Return the [X, Y] coordinate for the center point of the cell that contains the specified text.  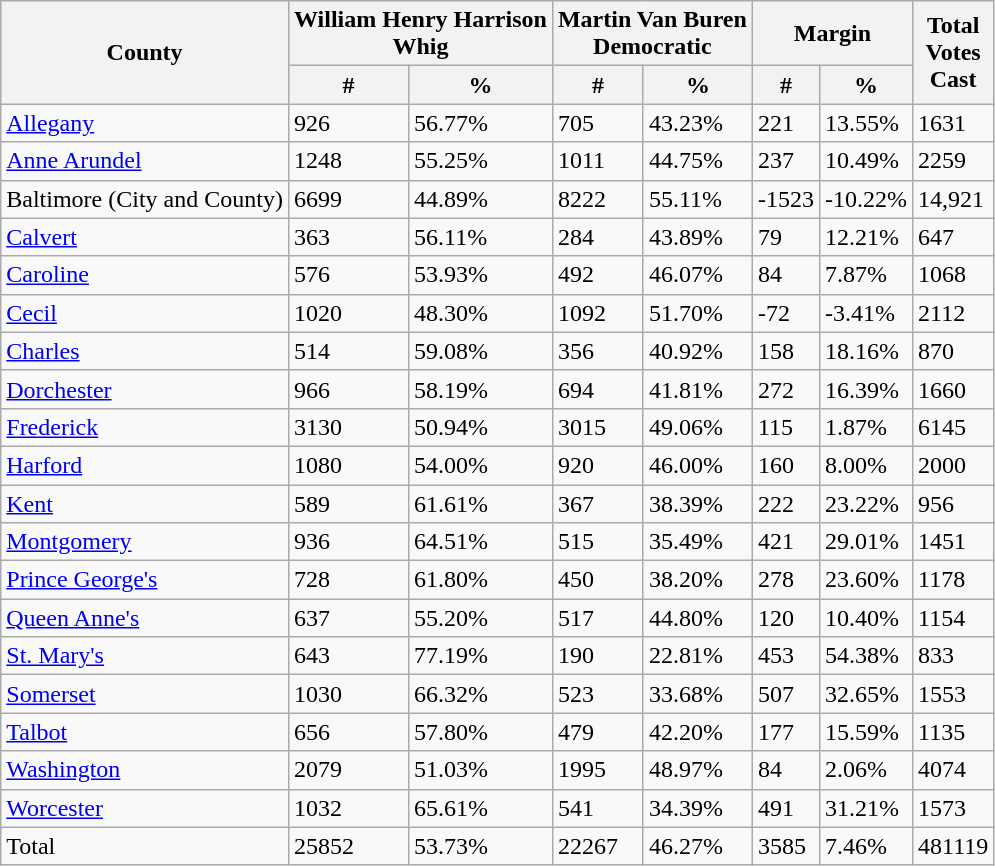
491 [786, 808]
46.00% [698, 465]
Caroline [145, 275]
54.00% [481, 465]
County [145, 52]
23.60% [866, 580]
65.61% [481, 808]
1032 [348, 808]
14,921 [952, 199]
515 [598, 542]
53.93% [481, 275]
421 [786, 542]
6699 [348, 199]
38.39% [698, 503]
926 [348, 123]
61.80% [481, 580]
Queen Anne's [145, 618]
479 [598, 732]
453 [786, 656]
Washington [145, 770]
31.21% [866, 808]
1092 [598, 313]
Martin Van BurenDemocratic [652, 34]
8222 [598, 199]
492 [598, 275]
507 [786, 694]
44.80% [698, 618]
Anne Arundel [145, 161]
2259 [952, 161]
Allegany [145, 123]
58.19% [481, 389]
363 [348, 237]
2000 [952, 465]
57.80% [481, 732]
1178 [952, 580]
35.49% [698, 542]
278 [786, 580]
1631 [952, 123]
22267 [598, 846]
870 [952, 351]
356 [598, 351]
2112 [952, 313]
51.03% [481, 770]
22.81% [698, 656]
284 [598, 237]
272 [786, 389]
Baltimore (City and County) [145, 199]
Somerset [145, 694]
12.21% [866, 237]
1995 [598, 770]
694 [598, 389]
647 [952, 237]
656 [348, 732]
833 [952, 656]
2.06% [866, 770]
25852 [348, 846]
TotalVotesCast [952, 52]
920 [598, 465]
1573 [952, 808]
1068 [952, 275]
42.20% [698, 732]
523 [598, 694]
48.30% [481, 313]
589 [348, 503]
Cecil [145, 313]
16.39% [866, 389]
3130 [348, 427]
1451 [952, 542]
Dorchester [145, 389]
Prince George's [145, 580]
8.00% [866, 465]
Margin [832, 34]
77.19% [481, 656]
7.46% [866, 846]
61.61% [481, 503]
6145 [952, 427]
541 [598, 808]
2079 [348, 770]
120 [786, 618]
637 [348, 618]
Harford [145, 465]
367 [598, 503]
13.55% [866, 123]
-3.41% [866, 313]
1248 [348, 161]
1135 [952, 732]
46.27% [698, 846]
40.92% [698, 351]
William Henry HarrisonWhig [420, 34]
160 [786, 465]
Calvert [145, 237]
190 [598, 656]
-10.22% [866, 199]
177 [786, 732]
728 [348, 580]
55.11% [698, 199]
43.23% [698, 123]
54.38% [866, 656]
1.87% [866, 427]
18.16% [866, 351]
46.07% [698, 275]
115 [786, 427]
23.22% [866, 503]
158 [786, 351]
56.77% [481, 123]
1030 [348, 694]
1660 [952, 389]
Total [145, 846]
705 [598, 123]
41.81% [698, 389]
Charles [145, 351]
237 [786, 161]
49.06% [698, 427]
48.97% [698, 770]
15.59% [866, 732]
4074 [952, 770]
56.11% [481, 237]
44.75% [698, 161]
Kent [145, 503]
St. Mary's [145, 656]
956 [952, 503]
643 [348, 656]
1080 [348, 465]
38.20% [698, 580]
33.68% [698, 694]
32.65% [866, 694]
1553 [952, 694]
55.25% [481, 161]
576 [348, 275]
Montgomery [145, 542]
53.73% [481, 846]
514 [348, 351]
79 [786, 237]
222 [786, 503]
34.39% [698, 808]
44.89% [481, 199]
10.49% [866, 161]
936 [348, 542]
517 [598, 618]
966 [348, 389]
1020 [348, 313]
481119 [952, 846]
50.94% [481, 427]
7.87% [866, 275]
1154 [952, 618]
43.89% [698, 237]
1011 [598, 161]
59.08% [481, 351]
Frederick [145, 427]
29.01% [866, 542]
-72 [786, 313]
3015 [598, 427]
Talbot [145, 732]
-1523 [786, 199]
3585 [786, 846]
51.70% [698, 313]
221 [786, 123]
55.20% [481, 618]
Worcester [145, 808]
64.51% [481, 542]
66.32% [481, 694]
450 [598, 580]
10.40% [866, 618]
